Determine the [x, y] coordinate at the center of the cell enclosing the given text.  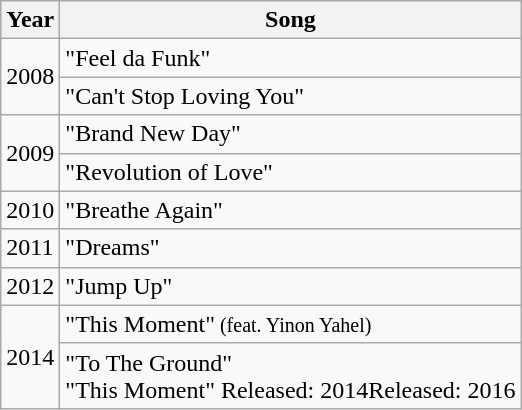
"Revolution of Love" [290, 172]
2008 [30, 77]
"To The Ground""This Moment" Released: 2014Released: 2016 [290, 376]
2014 [30, 356]
"This Moment" (feat. Yinon Yahel) [290, 324]
"Brand New Day" [290, 134]
2012 [30, 286]
"Jump Up" [290, 286]
"Breathe Again" [290, 210]
2009 [30, 153]
Song [290, 20]
2011 [30, 248]
"Feel da Funk" [290, 58]
2010 [30, 210]
Year [30, 20]
"Can't Stop Loving You" [290, 96]
"Dreams" [290, 248]
